Detect which cell encompasses the target text, then output its (X, Y) center coordinate. 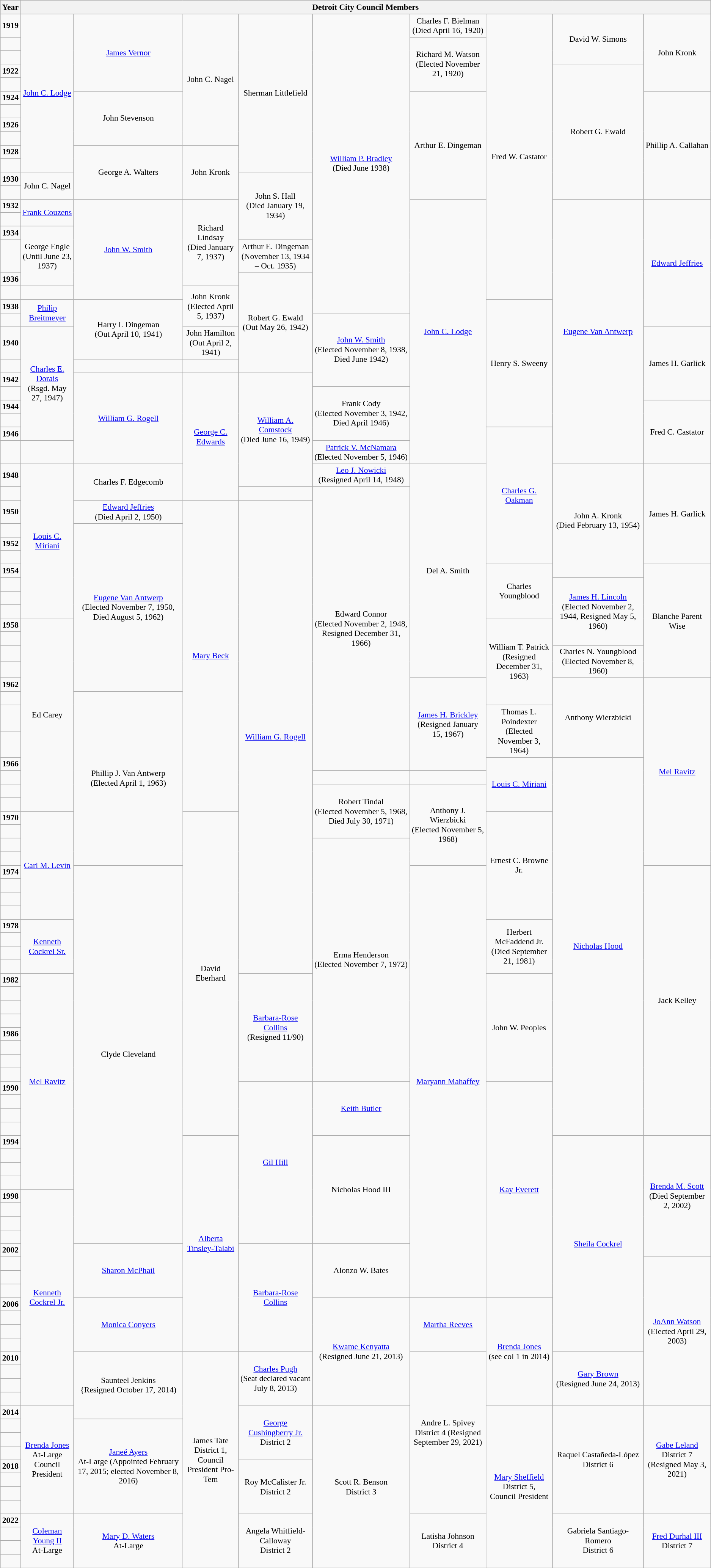
Saunteel Jenkins{Resigned October 17, 2014) (128, 1385)
1982 (11, 980)
Richard Lindsay (Died January 7, 1937) (211, 243)
Scott R. BensonDistrict 3 (361, 1487)
Brenda Jones(see col 1 in 2014) (519, 1351)
Raquel Castañeda-LópezDistrict 6 (598, 1460)
1922 (11, 71)
Mary SheffieldDistrict 5,Council President (519, 1487)
Erma Henderson (Elected November 7, 1972) (361, 960)
John W. Smith (Elected November 8, 1938, Died June 1942) (361, 350)
John S. Hall (Died January 19, 1934) (275, 206)
Edward Jeffries (677, 263)
1950 (11, 512)
1978 (11, 926)
George A. Walters (128, 172)
William T. Patrick (Resigned December 31, 1963) (519, 661)
1966 (11, 764)
Sharon McPhail (128, 1270)
Charles Youngblood (519, 591)
1924 (11, 98)
1954 (11, 571)
William P. Bradley (Died June 1938) (361, 164)
Detroit City Council Members (366, 7)
Henry S. Sweeny (519, 363)
Nicholas Hood (598, 946)
1938 (11, 306)
James H. Brickley (Resigned January 15, 1967) (448, 724)
1970 (11, 818)
James Vernor (128, 53)
Ernest C. Browne Jr. (519, 865)
Kwame Kenyatta (Resigned June 21, 2013) (361, 1351)
John Kronk (Elected April 5, 1937) (211, 306)
1930 (11, 179)
1934 (11, 233)
Clyde Cleveland (128, 1055)
1990 (11, 1088)
Leo J. Nowicki (Resigned April 14, 1948) (361, 476)
2010 (11, 1358)
2014 (11, 1413)
Monica Conyers (128, 1325)
Kenneth Cockrel Sr. (47, 946)
Jack Kelley (677, 1000)
Gary Brown (Resigned June 24, 2013) (598, 1378)
Latisha JohnsonDistrict 4 (448, 1541)
1944 (11, 407)
Year (11, 7)
Arthur E. Dingeman (November 13, 1934 – Oct. 1935) (275, 256)
David W. Simons (598, 39)
1926 (11, 125)
Edward Jeffries (Died April 2, 1950) (128, 512)
1928 (11, 152)
Phillip A. Callahan (677, 145)
Mary Beck (211, 656)
Kenneth Cockrel Jr. (47, 1298)
Angela Whitfield-CallowayDistrict 2 (275, 1541)
2006 (11, 1304)
1936 (11, 279)
Anthony J. Wierzbicki (Elected November 5, 1968) (448, 825)
Brenda M. Scott (Died September 2, 2002) (677, 1196)
Charles F. Bielman (Died April 16, 1920) (448, 26)
Mary D. WatersAt-Large (128, 1541)
Gabe LelandDistrict 7 (Resigned May 3, 2021) (677, 1460)
William A. Comstock (Died June 16, 1949) (275, 430)
2002 (11, 1250)
Robert Tindal (Elected November 5, 1968, Died July 30, 1971) (361, 811)
Harry I. Dingeman (Out April 10, 1941) (128, 330)
Edward Connor (Elected November 2, 1948, Resigned December 31, 1966) (361, 629)
James H. Lincoln (Elected November 2, 1944, Resigned May 5, 1960) (598, 611)
Anthony Wierzbicki (598, 717)
1998 (11, 1196)
Gil Hill (275, 1163)
1994 (11, 1142)
Richard M. Watson (Elected November 21, 1920) (448, 64)
John Hamilton (Out April 2, 1941) (211, 343)
Eugene Van Antwerp (598, 331)
James TateDistrict 1,Council President Pro-Tem (211, 1460)
Andre L. SpiveyDistrict 4 (Resigned September 29, 2021) (448, 1433)
Nicholas Hood III (361, 1189)
1932 (11, 206)
Carl M. Levin (47, 865)
Alonzo W. Bates (361, 1270)
Alberta Tinsley-Talabi (211, 1243)
Martha Reeves (448, 1325)
Janeé AyersAt-Large (Appointed February 17, 2015; elected November 8, 2016) (128, 1467)
Keith Butler (361, 1108)
John Stevenson (128, 118)
1958 (11, 625)
Charles N. Youngblood (Elected November 8, 1960) (598, 661)
Eugene Van Antwerp (Elected November 7, 1950, Died August 5, 1962) (128, 607)
1919 (11, 26)
Sherman Littlefield (275, 93)
George Engle (Until June 23, 1937) (47, 256)
Barbara-Rose Collins (275, 1298)
Robert G. Ewald (598, 132)
Del A. Smith (448, 571)
Thomas L. Poindexter (Elected November 3, 1964) (519, 731)
Barbara-Rose Collins (Resigned 11/90) (275, 1028)
George Cushingberry Jr.District 2 (275, 1433)
JoAnn Watson (Elected April 29, 2003) (677, 1331)
Maryann Mahaffey (448, 1081)
Fred C. Castator (677, 432)
Charles E. Dorais (Rsgd. May 27, 1947) (47, 383)
1942 (11, 380)
1946 (11, 434)
1948 (11, 476)
Philip Breitmeyer (47, 313)
John A. Kronk (Died February 13, 1954) (598, 521)
David Eberhard (211, 973)
Patrick V. McNamara (Elected November 5, 1946) (361, 452)
Arthur E. Dingeman (448, 145)
Herbert McFaddend Jr. (Died September 21, 1981) (519, 946)
1986 (11, 1034)
Roy McCalister Jr.District 2 (275, 1486)
Kay Everett (519, 1190)
Sheila Cockrel (598, 1243)
1974 (11, 872)
Coleman Young IIAt-Large (47, 1541)
Ed Carey (47, 714)
Charles G. Oakman (519, 496)
1940 (11, 343)
Fred W. Castator (519, 157)
1962 (11, 685)
Charles Pugh(Seat declared vacant July 8, 2013) (275, 1378)
Brenda JonesAt-LargeCouncil President (47, 1460)
Robert G. Ewald (Out May 26, 1942) (275, 323)
Charles F. Edgecomb (128, 482)
John W. Smith (128, 250)
Fred Durhal IIIDistrict 7 (677, 1541)
2018 (11, 1466)
George C. Edwards (211, 437)
1952 (11, 544)
Gabriela Santiago-RomeroDistrict 6 (598, 1541)
Frank Cody (Elected November 3, 1942, Died April 1946) (361, 413)
Blanche Parent Wise (677, 621)
2022 (11, 1521)
Frank Couzens (47, 212)
John W. Peoples (519, 1028)
Phillip J. Van Antwerp (Elected April 1, 1963) (128, 779)
